Locate the cell with the specified text and output its [X, Y] center coordinate. 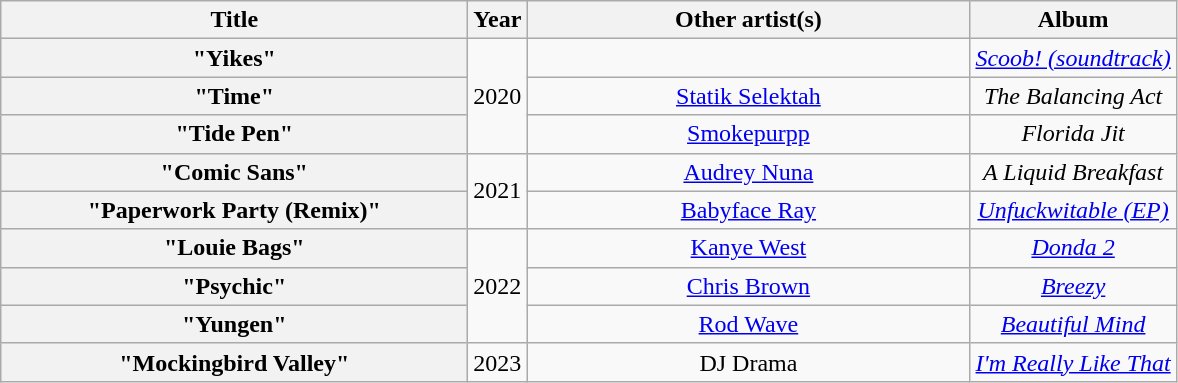
"Time" [234, 96]
Audrey Nuna [748, 172]
"Yungen" [234, 324]
Beautiful Mind [1073, 324]
The Balancing Act [1073, 96]
"Comic Sans" [234, 172]
"Mockingbird Valley" [234, 362]
Smokepurpp [748, 134]
Rod Wave [748, 324]
"Paperwork Party (Remix)" [234, 210]
2021 [498, 191]
Breezy [1073, 286]
"Psychic" [234, 286]
2022 [498, 286]
Statik Selektah [748, 96]
"Louie Bags" [234, 248]
Florida Jit [1073, 134]
A Liquid Breakfast [1073, 172]
Kanye West [748, 248]
Babyface Ray [748, 210]
Other artist(s) [748, 20]
Unfuckwitable (EP) [1073, 210]
Donda 2 [1073, 248]
DJ Drama [748, 362]
Chris Brown [748, 286]
Title [234, 20]
"Tide Pen" [234, 134]
Album [1073, 20]
I'm Really Like That [1073, 362]
Scoob! (soundtrack) [1073, 58]
"Yikes" [234, 58]
2020 [498, 96]
2023 [498, 362]
Year [498, 20]
